Scan for the cell matching the given text and deliver its (x, y) coordinate at center. 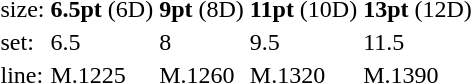
9.5 (303, 42)
8 (202, 42)
6.5 (102, 42)
